Detect which cell encompasses the target text, then output its (X, Y) center coordinate. 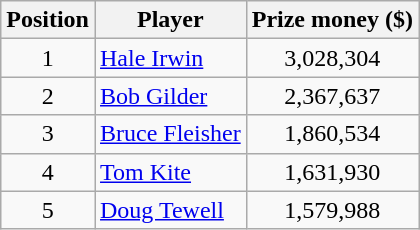
1 (48, 58)
Hale Irwin (170, 58)
Doug Tewell (170, 210)
Player (170, 20)
1,579,988 (332, 210)
Tom Kite (170, 172)
1,860,534 (332, 134)
5 (48, 210)
3,028,304 (332, 58)
Bob Gilder (170, 96)
Bruce Fleisher (170, 134)
3 (48, 134)
2,367,637 (332, 96)
1,631,930 (332, 172)
4 (48, 172)
Position (48, 20)
2 (48, 96)
Prize money ($) (332, 20)
